Scan for the cell matching the given text and deliver its [x, y] coordinate at center. 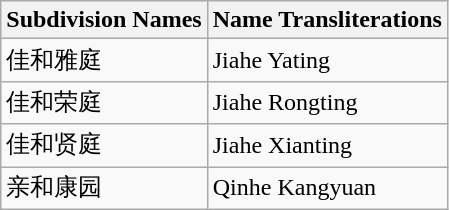
佳和荣庭 [104, 102]
Jiahe Yating [327, 60]
Qinhe Kangyuan [327, 188]
佳和贤庭 [104, 146]
Jiahe Rongting [327, 102]
Name Transliterations [327, 20]
亲和康园 [104, 188]
Jiahe Xianting [327, 146]
Subdivision Names [104, 20]
佳和雅庭 [104, 60]
